Find where the given text appears and provide that cell's center as (x, y) coordinate. 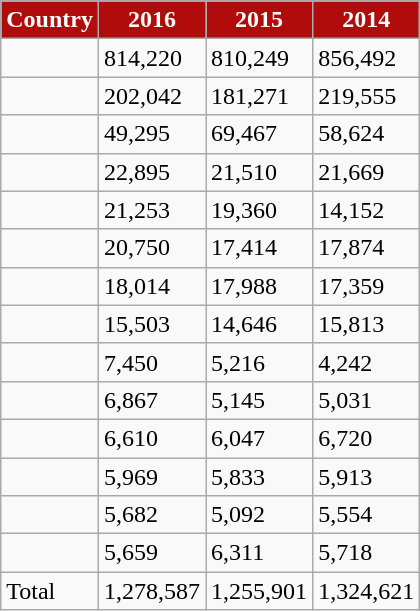
49,295 (152, 134)
17,359 (366, 286)
17,874 (366, 248)
20,750 (152, 248)
22,895 (152, 172)
5,554 (366, 515)
5,969 (152, 477)
69,467 (260, 134)
5,718 (366, 553)
14,152 (366, 210)
5,092 (260, 515)
1,278,587 (152, 591)
2014 (366, 20)
6,867 (152, 400)
14,646 (260, 324)
5,216 (260, 362)
Total (50, 591)
58,624 (366, 134)
856,492 (366, 58)
814,220 (152, 58)
2015 (260, 20)
15,813 (366, 324)
219,555 (366, 96)
21,510 (260, 172)
5,833 (260, 477)
5,145 (260, 400)
810,249 (260, 58)
1,255,901 (260, 591)
6,720 (366, 438)
21,669 (366, 172)
6,311 (260, 553)
5,031 (366, 400)
1,324,621 (366, 591)
4,242 (366, 362)
15,503 (152, 324)
17,988 (260, 286)
5,659 (152, 553)
19,360 (260, 210)
5,682 (152, 515)
21,253 (152, 210)
6,610 (152, 438)
6,047 (260, 438)
5,913 (366, 477)
2016 (152, 20)
Country (50, 20)
18,014 (152, 286)
17,414 (260, 248)
7,450 (152, 362)
181,271 (260, 96)
202,042 (152, 96)
